Return (X, Y) of the center of cell containing provided text 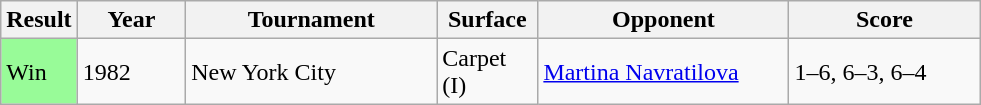
Martina Navratilova (664, 72)
Result (39, 20)
Win (39, 72)
1982 (132, 72)
Score (884, 20)
1–6, 6–3, 6–4 (884, 72)
Surface (488, 20)
Year (132, 20)
Carpet (I) (488, 72)
Opponent (664, 20)
Tournament (312, 20)
New York City (312, 72)
